Output the (x, y) coordinate of the center of the cell containing the given text.  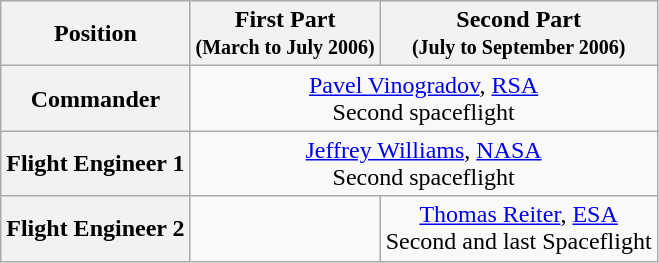
Second Part(July to September 2006) (518, 34)
Jeffrey Williams, NASASecond spaceflight (424, 164)
Flight Engineer 2 (96, 228)
Flight Engineer 1 (96, 164)
Thomas Reiter, ESASecond and last Spaceflight (518, 228)
Position (96, 34)
Commander (96, 98)
First Part(March to July 2006) (285, 34)
Pavel Vinogradov, RSASecond spaceflight (424, 98)
